Capture the cell that displays the provided text and extract its [x, y] central coordinate. 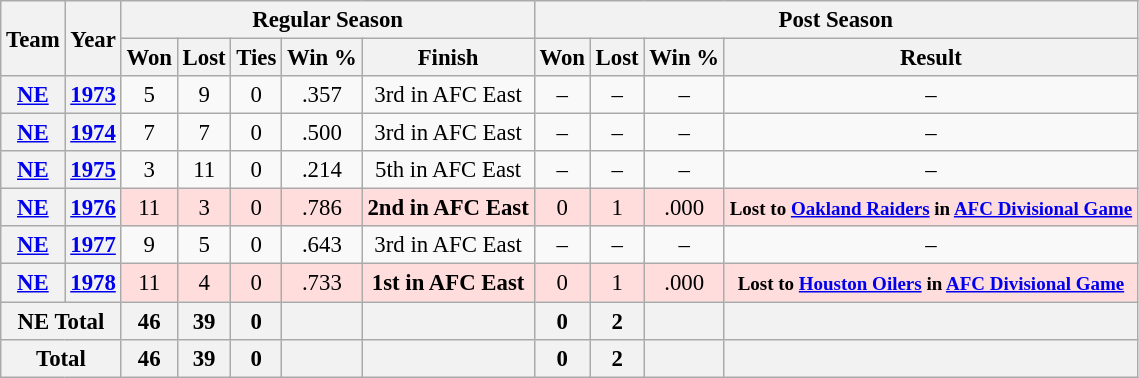
1973 [93, 95]
1976 [93, 208]
.214 [322, 170]
.733 [322, 283]
Post Season [836, 20]
.786 [322, 208]
Result [930, 58]
.500 [322, 133]
1975 [93, 170]
Regular Season [328, 20]
Ties [256, 58]
1978 [93, 283]
Total [61, 358]
1977 [93, 245]
.643 [322, 245]
.357 [322, 95]
Team [33, 38]
Lost to Oakland Raiders in AFC Divisional Game [930, 208]
Finish [448, 58]
5th in AFC East [448, 170]
NE Total [61, 321]
1st in AFC East [448, 283]
4 [204, 283]
1974 [93, 133]
Lost to Houston Oilers in AFC Divisional Game [930, 283]
2nd in AFC East [448, 208]
Year [93, 38]
